Search for the cell housing the specified text and yield its [X, Y] center coordinate. 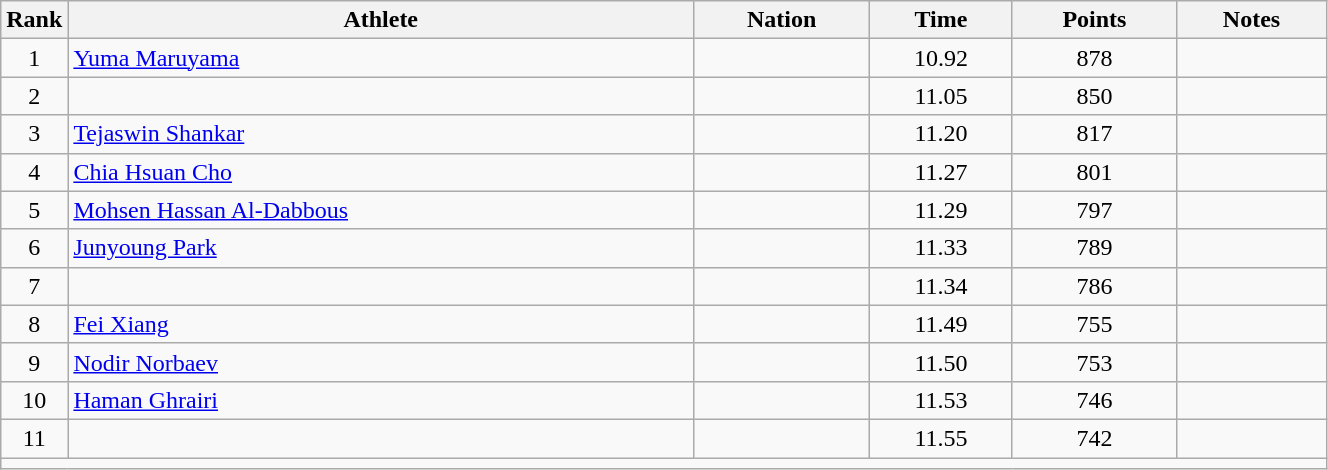
742 [1094, 438]
11.49 [941, 324]
755 [1094, 324]
10 [34, 400]
4 [34, 172]
Time [941, 20]
11.05 [941, 96]
11.29 [941, 210]
11.20 [941, 134]
Yuma Maruyama [381, 58]
786 [1094, 286]
Chia Hsuan Cho [381, 172]
753 [1094, 362]
11.27 [941, 172]
789 [1094, 248]
1 [34, 58]
Rank [34, 20]
11.53 [941, 400]
Nation [782, 20]
797 [1094, 210]
746 [1094, 400]
Nodir Norbaev [381, 362]
11.33 [941, 248]
2 [34, 96]
Junyoung Park [381, 248]
11.34 [941, 286]
Tejaswin Shankar [381, 134]
Fei Xiang [381, 324]
11.55 [941, 438]
5 [34, 210]
7 [34, 286]
11 [34, 438]
801 [1094, 172]
Mohsen Hassan Al-Dabbous [381, 210]
817 [1094, 134]
Points [1094, 20]
Haman Ghrairi [381, 400]
8 [34, 324]
850 [1094, 96]
Athlete [381, 20]
6 [34, 248]
Notes [1252, 20]
3 [34, 134]
9 [34, 362]
11.50 [941, 362]
10.92 [941, 58]
878 [1094, 58]
